Detect which cell encompasses the target text, then output its (X, Y) center coordinate. 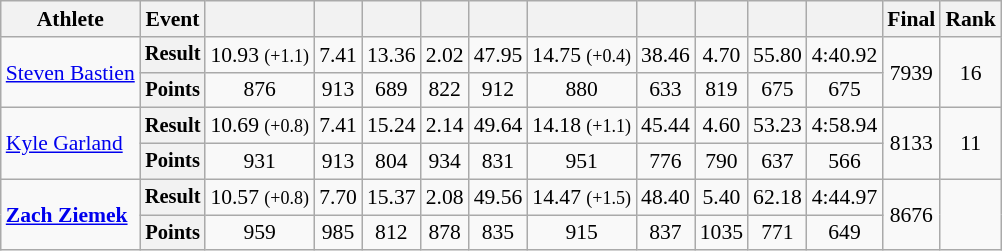
10.93 (+1.1) (260, 55)
55.80 (778, 55)
2.02 (445, 55)
880 (582, 90)
7939 (911, 72)
959 (260, 233)
637 (778, 162)
931 (260, 162)
934 (445, 162)
2.08 (445, 197)
10.69 (+0.8) (260, 126)
Zach Ziemek (70, 214)
53.23 (778, 126)
15.24 (392, 126)
4:40.92 (844, 55)
837 (666, 233)
985 (338, 233)
4.70 (722, 55)
1035 (722, 233)
819 (722, 90)
8676 (911, 214)
951 (582, 162)
915 (582, 233)
45.44 (666, 126)
13.36 (392, 55)
16 (970, 72)
4:44.97 (844, 197)
Rank (970, 19)
812 (392, 233)
912 (498, 90)
49.56 (498, 197)
47.95 (498, 55)
Kyle Garland (70, 144)
771 (778, 233)
835 (498, 233)
15.37 (392, 197)
14.18 (+1.1) (582, 126)
5.40 (722, 197)
Steven Bastien (70, 72)
14.75 (+0.4) (582, 55)
776 (666, 162)
790 (722, 162)
2.14 (445, 126)
822 (445, 90)
Event (173, 19)
Final (911, 19)
Athlete (70, 19)
4:58.94 (844, 126)
8133 (911, 144)
38.46 (666, 55)
831 (498, 162)
649 (844, 233)
48.40 (666, 197)
11 (970, 144)
4.60 (722, 126)
878 (445, 233)
633 (666, 90)
14.47 (+1.5) (582, 197)
804 (392, 162)
876 (260, 90)
62.18 (778, 197)
689 (392, 90)
49.64 (498, 126)
566 (844, 162)
7.70 (338, 197)
10.57 (+0.8) (260, 197)
